Detect which cell encompasses the target text, then output its [X, Y] center coordinate. 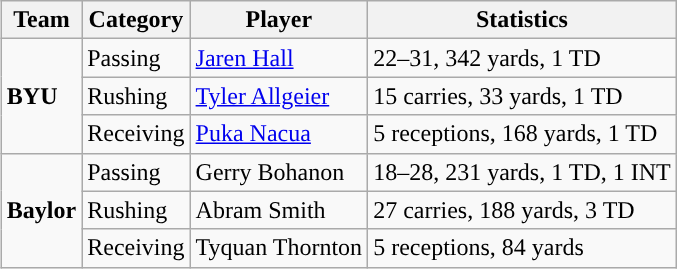
5 receptions, 168 yards, 1 TD [522, 134]
Tyquan Thornton [279, 248]
Team [41, 20]
Statistics [522, 20]
Baylor [41, 210]
Gerry Bohanon [279, 172]
BYU [41, 96]
Player [279, 20]
5 receptions, 84 yards [522, 248]
Puka Nacua [279, 134]
15 carries, 33 yards, 1 TD [522, 96]
Tyler Allgeier [279, 96]
Abram Smith [279, 210]
27 carries, 188 yards, 3 TD [522, 210]
Jaren Hall [279, 58]
18–28, 231 yards, 1 TD, 1 INT [522, 172]
Category [136, 20]
22–31, 342 yards, 1 TD [522, 58]
